Return the [x, y] coordinate for the center point of the cell that contains the specified text.  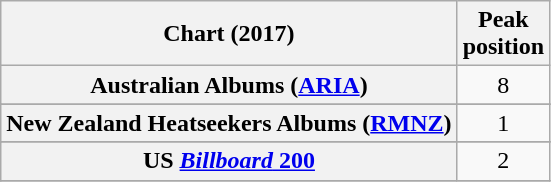
Chart (2017) [229, 34]
Peak position [503, 34]
US Billboard 200 [229, 161]
8 [503, 85]
New Zealand Heatseekers Albums (RMNZ) [229, 123]
2 [503, 161]
Australian Albums (ARIA) [229, 85]
1 [503, 123]
